For the text-containing cell, return its midpoint in (X, Y) coordinate format. 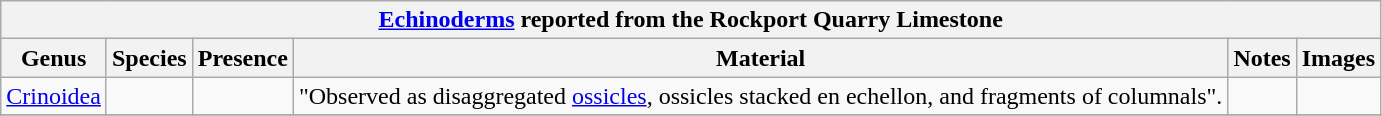
Material (760, 58)
Crinoidea (54, 96)
Notes (1262, 58)
Genus (54, 58)
Images (1338, 58)
Species (149, 58)
"Observed as disaggregated ossicles, ossicles stacked en echellon, and fragments of columnals". (760, 96)
Echinoderms reported from the Rockport Quarry Limestone (691, 20)
Presence (242, 58)
